Return the [X, Y] coordinate for the center point of the cell that contains the specified text.  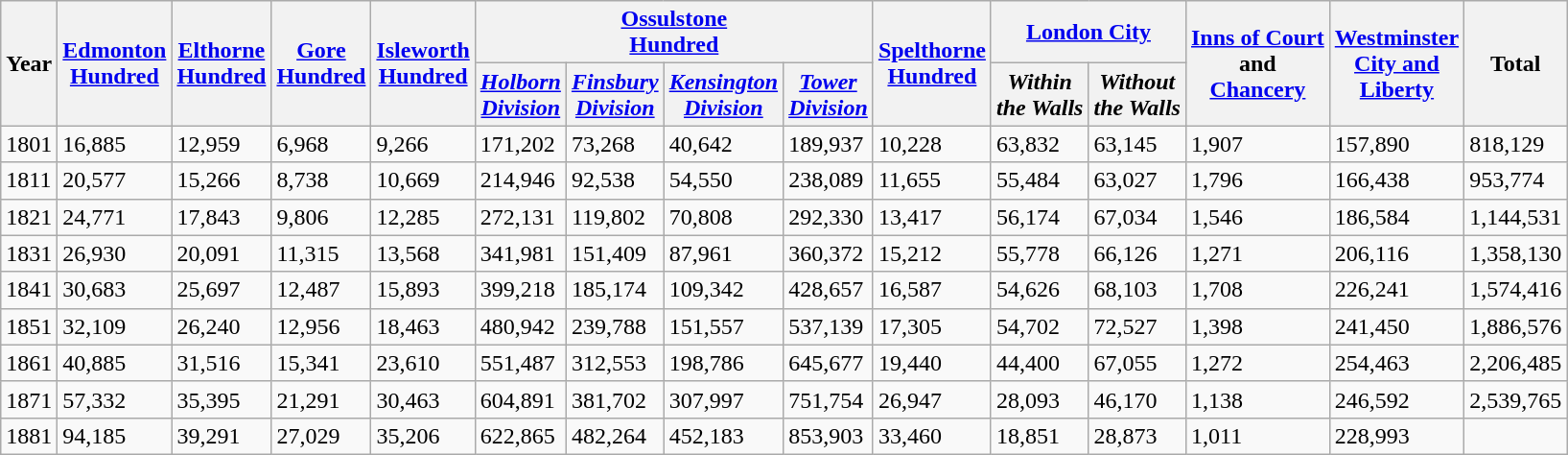
57,332 [115, 399]
30,683 [115, 290]
1,907 [1257, 144]
32,109 [115, 326]
1811 [29, 180]
157,890 [1396, 144]
28,873 [1137, 436]
312,553 [615, 363]
London City [1088, 33]
12,956 [321, 326]
Edmonton Hundred [115, 63]
92,538 [615, 180]
26,240 [222, 326]
186,584 [1396, 217]
119,802 [615, 217]
24,771 [115, 217]
72,527 [1137, 326]
239,788 [615, 326]
1821 [29, 217]
10,669 [423, 180]
18,851 [1040, 436]
2,206,485 [1515, 363]
2,539,765 [1515, 399]
238,089 [829, 180]
1,272 [1257, 363]
44,400 [1040, 363]
23,610 [423, 363]
Holborn Division [520, 94]
214,946 [520, 180]
226,241 [1396, 290]
645,677 [829, 363]
604,891 [520, 399]
1861 [29, 363]
15,893 [423, 290]
39,291 [222, 436]
46,170 [1137, 399]
Ossulstone Hundred [673, 33]
272,131 [520, 217]
56,174 [1040, 217]
66,126 [1137, 253]
1,796 [1257, 180]
Without the Walls [1137, 94]
622,865 [520, 436]
109,342 [723, 290]
54,626 [1040, 290]
63,027 [1137, 180]
13,568 [423, 253]
20,577 [115, 180]
25,697 [222, 290]
30,463 [423, 399]
Year [29, 63]
16,587 [932, 290]
1,546 [1257, 217]
94,185 [115, 436]
428,657 [829, 290]
26,947 [932, 399]
6,968 [321, 144]
1,574,416 [1515, 290]
70,808 [723, 217]
15,212 [932, 253]
40,885 [115, 363]
55,778 [1040, 253]
67,034 [1137, 217]
1851 [29, 326]
Within the Walls [1040, 94]
171,202 [520, 144]
480,942 [520, 326]
54,702 [1040, 326]
63,832 [1040, 144]
19,440 [932, 363]
27,029 [321, 436]
Isleworth Hundred [423, 63]
63,145 [1137, 144]
17,305 [932, 326]
Finsbury Division [615, 94]
12,959 [222, 144]
26,930 [115, 253]
228,993 [1396, 436]
452,183 [723, 436]
1,886,576 [1515, 326]
1,398 [1257, 326]
1,271 [1257, 253]
292,330 [829, 217]
818,129 [1515, 144]
151,557 [723, 326]
1881 [29, 436]
35,206 [423, 436]
11,655 [932, 180]
15,341 [321, 363]
189,937 [829, 144]
1,708 [1257, 290]
17,843 [222, 217]
12,487 [321, 290]
87,961 [723, 253]
1,144,531 [1515, 217]
482,264 [615, 436]
31,516 [222, 363]
Tower Division [829, 94]
40,642 [723, 144]
953,774 [1515, 180]
11,315 [321, 253]
Spelthorne Hundred [932, 63]
751,754 [829, 399]
185,174 [615, 290]
Gore Hundred [321, 63]
67,055 [1137, 363]
Elthorne Hundred [222, 63]
35,395 [222, 399]
399,218 [520, 290]
1,358,130 [1515, 253]
254,463 [1396, 363]
551,487 [520, 363]
Westminster City and Liberty [1396, 63]
166,438 [1396, 180]
246,592 [1396, 399]
360,372 [829, 253]
307,997 [723, 399]
18,463 [423, 326]
1871 [29, 399]
1,011 [1257, 436]
381,702 [615, 399]
198,786 [723, 363]
12,285 [423, 217]
8,738 [321, 180]
1801 [29, 144]
341,981 [520, 253]
68,103 [1137, 290]
54,550 [723, 180]
1841 [29, 290]
Total [1515, 63]
16,885 [115, 144]
73,268 [615, 144]
20,091 [222, 253]
537,139 [829, 326]
15,266 [222, 180]
Inns of Court and Chancery [1257, 63]
55,484 [1040, 180]
28,093 [1040, 399]
Kensington Division [723, 94]
241,450 [1396, 326]
10,228 [932, 144]
1,138 [1257, 399]
21,291 [321, 399]
33,460 [932, 436]
853,903 [829, 436]
206,116 [1396, 253]
9,266 [423, 144]
13,417 [932, 217]
151,409 [615, 253]
9,806 [321, 217]
1831 [29, 253]
